For the text-containing cell, return its midpoint in [X, Y] coordinate format. 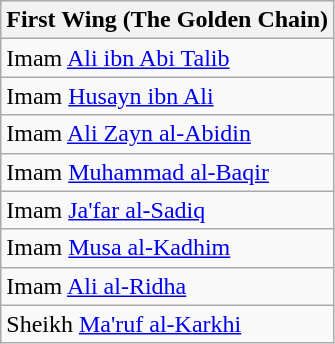
Imam Muhammad al-Baqir [168, 172]
Imam Husayn ibn Ali [168, 96]
Imam Ja'far al-Sadiq [168, 210]
Imam Ali ibn Abi Talib [168, 58]
First Wing (The Golden Chain) [168, 20]
Imam Ali Zayn al-Abidin [168, 134]
Imam Ali al-Ridha [168, 286]
Sheikh Ma'ruf al-Karkhi [168, 324]
Imam Musa al-Kadhim [168, 248]
